Return the (x, y) coordinate for the center point of the cell that contains the specified text.  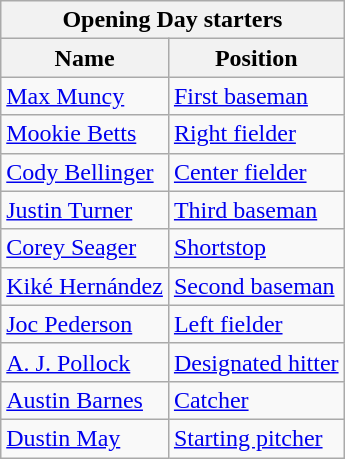
Justin Turner (85, 210)
Shortstop (256, 248)
Left fielder (256, 324)
Cody Bellinger (85, 172)
Opening Day starters (172, 20)
Kiké Hernández (85, 286)
Third baseman (256, 210)
Corey Seager (85, 248)
Designated hitter (256, 362)
Starting pitcher (256, 438)
First baseman (256, 96)
Catcher (256, 400)
Name (85, 58)
Mookie Betts (85, 134)
Austin Barnes (85, 400)
Dustin May (85, 438)
Position (256, 58)
Right fielder (256, 134)
Joc Pederson (85, 324)
Center fielder (256, 172)
Second baseman (256, 286)
Max Muncy (85, 96)
A. J. Pollock (85, 362)
